For the text-containing cell, return its midpoint in [x, y] coordinate format. 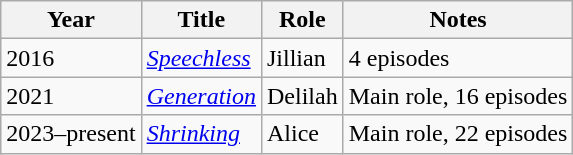
Notes [458, 20]
2016 [71, 58]
Year [71, 20]
Generation [201, 96]
Main role, 16 episodes [458, 96]
Main role, 22 episodes [458, 134]
2023–present [71, 134]
Jillian [302, 58]
Speechless [201, 58]
2021 [71, 96]
4 episodes [458, 58]
Shrinking [201, 134]
Alice [302, 134]
Role [302, 20]
Title [201, 20]
Delilah [302, 96]
